Output the (X, Y) coordinate of the center of the cell containing the given text.  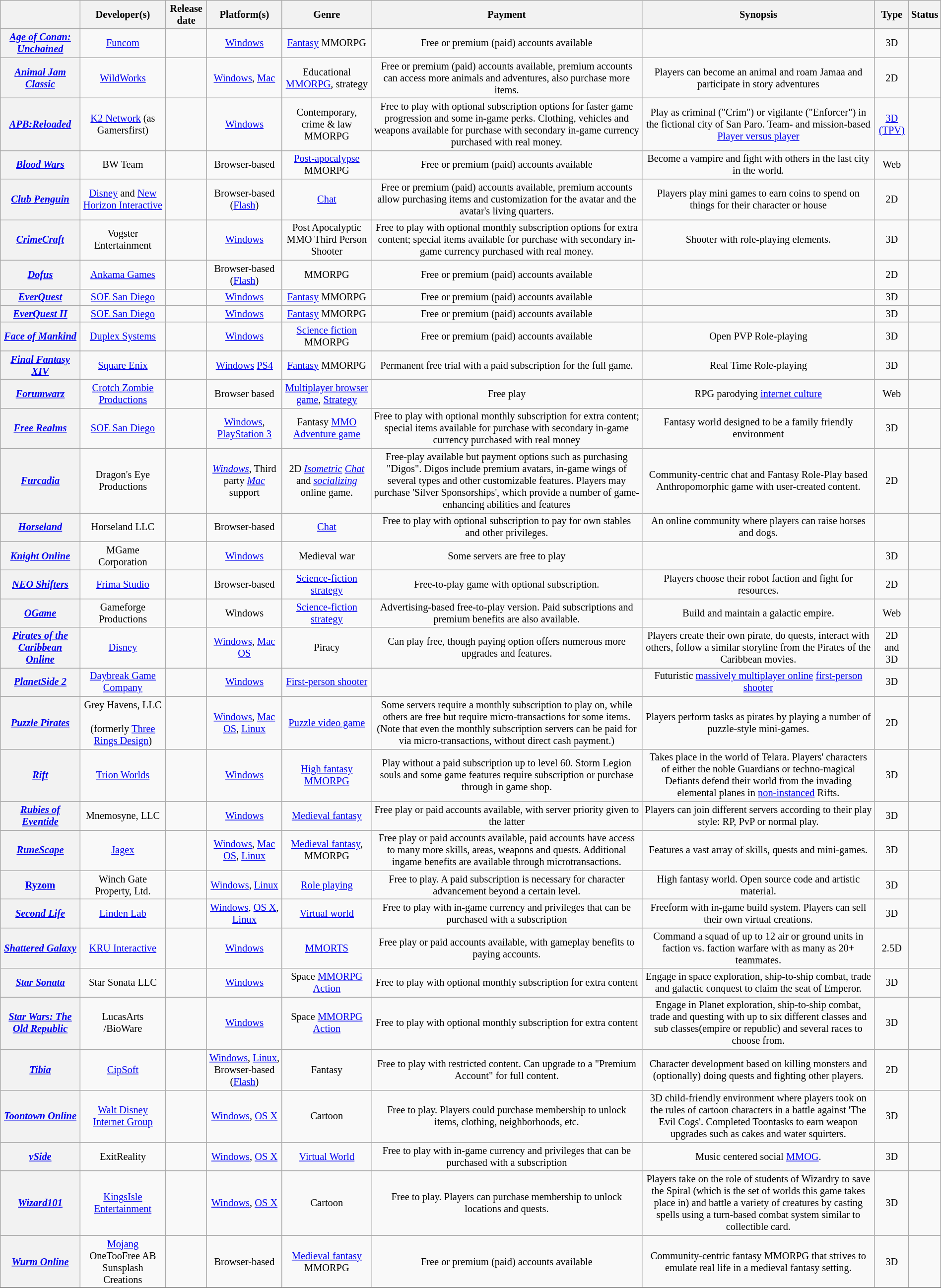
Permanent free trial with a paid subscription for the full game. (506, 365)
Knight Online (41, 556)
MMORPG (327, 274)
Fantasy MMO Adventure game (327, 428)
Players can join different servers according to their play style: RP, PvP or normal play. (758, 815)
3D (TPV) (891, 124)
Shooter with role-playing elements. (758, 240)
vSide (41, 1156)
Open PVP Role-playing (758, 337)
Post-apocalypse MMORPG (327, 165)
Post Apocalyptic MMO Third Person Shooter (327, 240)
Shattered Galaxy (41, 948)
An online community where players can raise horses and dogs. (758, 527)
Linden Lab (123, 913)
Blood Wars (41, 165)
CipSoft (123, 1070)
Final Fantasy XIV (41, 365)
Browser based (245, 394)
Dofus (41, 274)
Developer(s) (123, 14)
Mnemosyne, LLC (123, 815)
WildWorks (123, 78)
Animal Jam Classic (41, 78)
Furcadia (41, 481)
2D Isometric Chat and socializing online game. (327, 481)
Genre (327, 14)
Windows, Third party Mac support (245, 481)
Duplex Systems (123, 337)
Free or premium (paid) accounts available, premium accounts allow purchasing items and customization for the avatar and the avatar's living quarters. (506, 200)
Horseland LLC (123, 527)
Role playing (327, 885)
OGame (41, 613)
Some servers are free to play (506, 556)
Windows, Mac (245, 78)
Disney (123, 648)
ExitReality (123, 1156)
Players create their own pirate, do quests, interact with others, follow a similar storyline from the Pirates of the Caribbean movies. (758, 648)
Star Wars: The Old Republic (41, 1023)
Wurm Online (41, 1262)
Disney and New Horizon Interactive (123, 200)
Walt Disney Internet Group (123, 1116)
Type (891, 14)
Players choose their robot faction and fight for resources. (758, 584)
Forumwarz (41, 394)
Windows PS4 (245, 365)
Free to play. A paid subscription is necessary for character advancement beyond a certain level. (506, 885)
High fantasy world. Open source code and artistic material. (758, 885)
Square Enix (123, 365)
EverQuest (41, 297)
Dragon's Eye Productions (123, 481)
Character development based on killing monsters and (optionally) doing quests and fighting other players. (758, 1070)
NEO Shifters (41, 584)
CrimeCraft (41, 240)
Free play or paid accounts available, with server priority given to the latter (506, 815)
Star Sonata (41, 983)
Rift (41, 775)
Freeform with in-game build system. Players can sell their own virtual creations. (758, 913)
RPG parodying internet culture (758, 394)
Science fiction MMORPG (327, 337)
Ankama Games (123, 274)
Multiplayer browser game, Strategy (327, 394)
Contemporary, crime & law MMORPG (327, 124)
Puzzle video game (327, 723)
APB:Reloaded (41, 124)
Payment (506, 14)
First-person shooter (327, 682)
Release date (187, 14)
Face of Mankind (41, 337)
Play without a paid subscription up to level 60. Storm Legion souls and some game features require subscription or purchase through in game shop. (506, 775)
Community-centric chat and Fantasy Role-Play based Anthropomorphic game with user-created content. (758, 481)
Gameforge Productions (123, 613)
Community-centric fantasy MMORPG that strives to emulate real life in a medieval fantasy setting. (758, 1262)
Free Realms (41, 428)
K2 Network (as Gamersfirst) (123, 124)
Windows, Linux, Browser-based (Flash) (245, 1070)
Tibia (41, 1070)
Command a squad of up to 12 air or ground units in faction vs. faction warfare with as many as 20+ teammates. (758, 948)
PlanetSide 2 (41, 682)
Star Sonata LLC (123, 983)
Free play (506, 394)
Educational MMORPG, strategy (327, 78)
KRU Interactive (123, 948)
Status (925, 14)
MMORTS (327, 948)
Winch Gate Property, Ltd. (123, 885)
Daybreak Game Company (123, 682)
Age of Conan: Unchained (41, 43)
Free play or paid accounts available, with gameplay benefits to paying accounts. (506, 948)
Toontown Online (41, 1116)
High fantasy MMORPG (327, 775)
Funcom (123, 43)
RuneScape (41, 850)
Features a vast array of skills, quests and mini-games. (758, 850)
2.5D (891, 948)
Free to play. Players could purchase membership to unlock items, clothing, neighborhoods, etc. (506, 1116)
Futuristic massively multiplayer online first-person shooter (758, 682)
2D and 3D (891, 648)
EverQuest II (41, 314)
Jagex (123, 850)
Synopsis (758, 14)
Frima Studio (123, 584)
Mojang OneTooFree AB Sunsplash Creations (123, 1262)
Windows, PlayStation 3 (245, 428)
Rubies of Eventide (41, 815)
Advertising-based free-to-play version. Paid subscriptions and premium benefits are also available. (506, 613)
KingsIsle Entertainment (123, 1203)
Pirates of the Caribbean Online (41, 648)
Free to play. Players can purchase membership to unlock locations and quests. (506, 1203)
Grey Havens, LLC(formerly Three Rings Design) (123, 723)
Puzzle Pirates (41, 723)
BW Team (123, 165)
Vogster Entertainment (123, 240)
Windows, Mac OS (245, 648)
Second Life (41, 913)
MGame Corporation (123, 556)
Windows, OS X, Linux (245, 913)
Platform(s) (245, 14)
Fantasy world designed to be a family friendly environment (758, 428)
Can play free, though paying option offers numerous more upgrades and features. (506, 648)
Free or premium (paid) accounts available, premium accounts can access more animals and adventures, also purchase more items. (506, 78)
Medieval fantasy (327, 815)
Club Penguin (41, 200)
Medieval war (327, 556)
Players play mini games to earn coins to spend on things for their character or house (758, 200)
Engage in space exploration, ship-to-ship combat, trade and galactic conquest to claim the seat of Emperor. (758, 983)
Free-to-play game with optional subscription. (506, 584)
Free to play with optional subscription to pay for own stables and other privileges. (506, 527)
Windows, Linux (245, 885)
Medieval fantasy MMORPG (327, 1262)
Play as criminal ("Crim") or vigilante ("Enforcer") in the fictional city of San Paro. Team- and mission-based Player versus player (758, 124)
Horseland (41, 527)
Ryzom (41, 885)
Virtual world (327, 913)
Build and maintain a galactic empire. (758, 613)
Free to play with restricted content. Can upgrade to a "Premium Account" for full content. (506, 1070)
Crotch Zombie Productions (123, 394)
Medieval fantasy, MMORPG (327, 850)
Music centered social MMOG. (758, 1156)
Virtual World (327, 1156)
Piracy (327, 648)
Fantasy (327, 1070)
Wizard101 (41, 1203)
Become a vampire and fight with others in the last city in the world. (758, 165)
LucasArts /BioWare (123, 1023)
Players can become an animal and roam Jamaa and participate in story adventures (758, 78)
Real Time Role-playing (758, 365)
Players perform tasks as pirates by playing a number of puzzle-style mini-games. (758, 723)
Trion Worlds (123, 775)
